Locate the cell with the specified text and output its [X, Y] center coordinate. 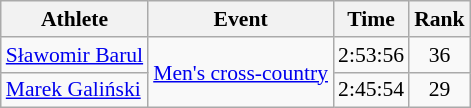
29 [440, 90]
Time [371, 19]
2:45:54 [371, 90]
2:53:56 [371, 55]
Men's cross-country [240, 72]
Athlete [74, 19]
Sławomir Barul [74, 55]
Event [240, 19]
Rank [440, 19]
36 [440, 55]
Marek Galiński [74, 90]
